Determine the [x, y] coordinate at the center of the cell enclosing the given text.  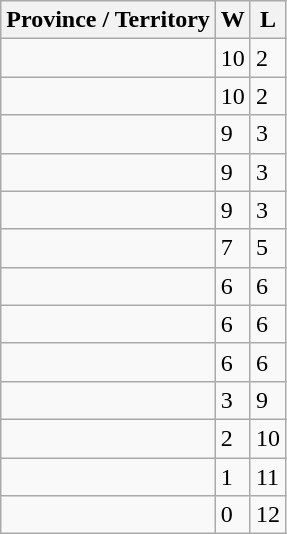
L [268, 20]
5 [268, 248]
1 [232, 477]
11 [268, 477]
12 [268, 515]
0 [232, 515]
W [232, 20]
Province / Territory [108, 20]
7 [232, 248]
